Return [x, y] of the center of cell containing provided text 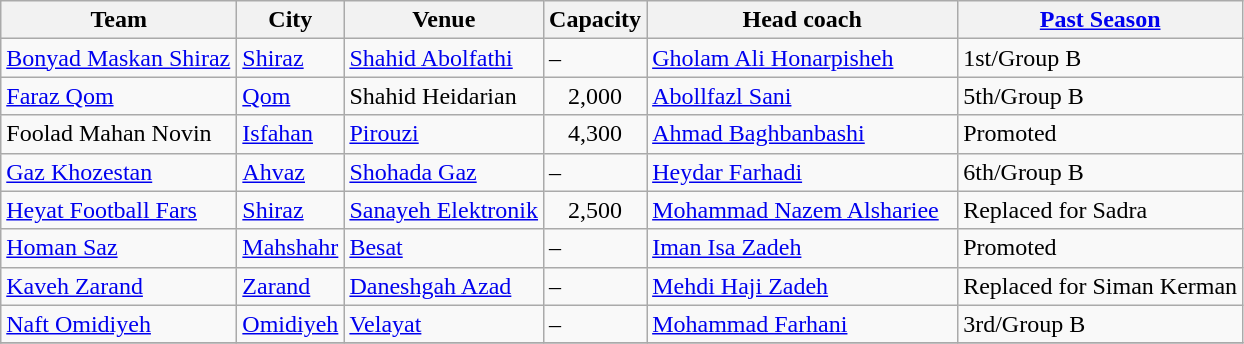
6th/Group B [1100, 172]
Heydar Farhadi [802, 172]
Abollfazl Sani [802, 96]
Replaced for Siman Kerman [1100, 286]
Velayat [444, 324]
1st/Group B [1100, 58]
Sanayeh Elektronik [444, 210]
Zarand [290, 286]
Isfahan [290, 134]
Faraz Qom [119, 96]
Ahmad Baghbanbashi [802, 134]
4,300 [596, 134]
Shohada Gaz [444, 172]
Heyat Football Fars [119, 210]
Mohammad Farhani [802, 324]
Qom [290, 96]
Naft Omidiyeh [119, 324]
Iman Isa Zadeh [802, 248]
Omidiyeh [290, 324]
Shahid Abolfathi [444, 58]
Foolad Mahan Novin [119, 134]
Homan Saz [119, 248]
Bonyad Maskan Shiraz [119, 58]
Gholam Ali Honarpisheh [802, 58]
Past Season [1100, 20]
5th/Group B [1100, 96]
Mohammad Nazem Alshariee [802, 210]
3rd/Group B [1100, 324]
Team [119, 20]
Gaz Khozestan [119, 172]
Ahvaz [290, 172]
Replaced for Sadra [1100, 210]
Mehdi Haji Zadeh [802, 286]
City [290, 20]
2,000 [596, 96]
2,500 [596, 210]
Pirouzi [444, 134]
Daneshgah Azad [444, 286]
Mahshahr [290, 248]
Shahid Heidarian [444, 96]
Venue [444, 20]
Head coach [802, 20]
Kaveh Zarand [119, 286]
Besat [444, 248]
Capacity [596, 20]
